Extract the [X, Y] coordinate from the center of the cell holding the provided text.  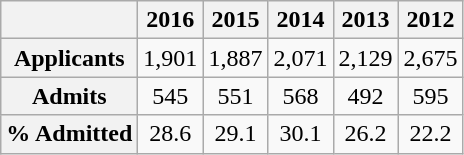
2,129 [366, 58]
Applicants [70, 58]
29.1 [236, 134]
2014 [300, 20]
2016 [170, 20]
30.1 [300, 134]
2,675 [430, 58]
595 [430, 96]
1,901 [170, 58]
2015 [236, 20]
2,071 [300, 58]
2012 [430, 20]
Admits [70, 96]
551 [236, 96]
26.2 [366, 134]
% Admitted [70, 134]
22.2 [430, 134]
2013 [366, 20]
568 [300, 96]
545 [170, 96]
28.6 [170, 134]
1,887 [236, 58]
492 [366, 96]
